Return (X, Y) of the center of cell containing provided text 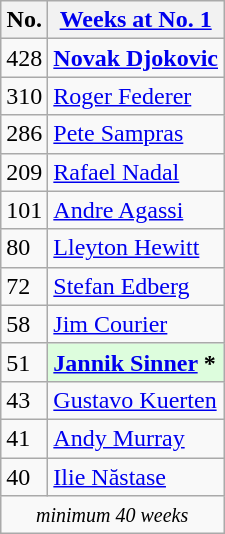
minimum 40 weeks (112, 515)
286 (24, 134)
209 (24, 172)
310 (24, 96)
Gustavo Kuerten (136, 400)
Roger Federer (136, 96)
41 (24, 438)
80 (24, 248)
428 (24, 58)
Ilie Năstase (136, 477)
101 (24, 210)
58 (24, 324)
Novak Djokovic (136, 58)
No. (24, 20)
40 (24, 477)
Weeks at No. 1 (136, 20)
43 (24, 400)
51 (24, 362)
Lleyton Hewitt (136, 248)
Jannik Sinner * (136, 362)
Andre Agassi (136, 210)
Andy Murray (136, 438)
Rafael Nadal (136, 172)
Stefan Edberg (136, 286)
72 (24, 286)
Pete Sampras (136, 134)
Jim Courier (136, 324)
